Determine the (x, y) coordinate at the center of the cell enclosing the given text.  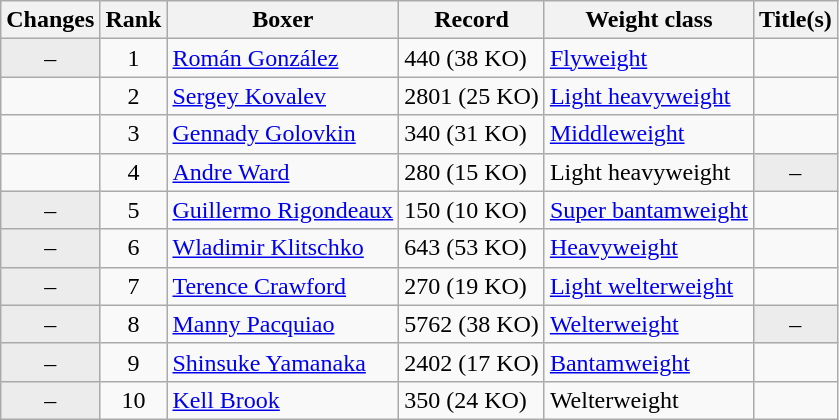
Light welterweight (648, 286)
280 (15 KO) (472, 172)
4 (134, 172)
Middleweight (648, 134)
340 (31 KO) (472, 134)
7 (134, 286)
Flyweight (648, 58)
9 (134, 362)
Kell Brook (283, 400)
Manny Pacquiao (283, 324)
3 (134, 134)
6 (134, 248)
150 (10 KO) (472, 210)
2801 (25 KO) (472, 96)
Changes (50, 20)
2 (134, 96)
Weight class (648, 20)
Andre Ward (283, 172)
350 (24 KO) (472, 400)
Bantamweight (648, 362)
Heavyweight (648, 248)
5762 (38 KO) (472, 324)
Super bantamweight (648, 210)
Shinsuke Yamanaka (283, 362)
270 (19 KO) (472, 286)
Guillermo Rigondeaux (283, 210)
10 (134, 400)
440 (38 KO) (472, 58)
Rank (134, 20)
5 (134, 210)
Title(s) (795, 20)
Sergey Kovalev (283, 96)
Terence Crawford (283, 286)
643 (53 KO) (472, 248)
Boxer (283, 20)
Román González (283, 58)
1 (134, 58)
Wladimir Klitschko (283, 248)
8 (134, 324)
2402 (17 KO) (472, 362)
Gennady Golovkin (283, 134)
Record (472, 20)
